Search for the cell housing the specified text and yield its (x, y) center coordinate. 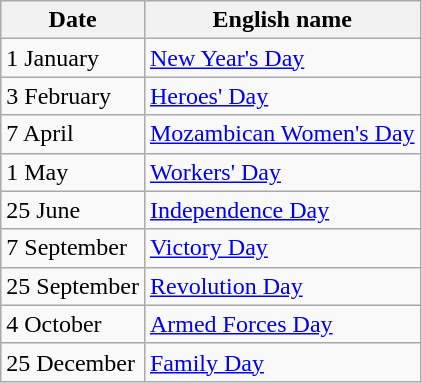
Armed Forces Day (282, 324)
Workers' Day (282, 172)
3 February (73, 96)
Victory Day (282, 248)
7 April (73, 134)
25 December (73, 362)
1 January (73, 58)
25 September (73, 286)
Family Day (282, 362)
4 October (73, 324)
25 June (73, 210)
Date (73, 20)
English name (282, 20)
Revolution Day (282, 286)
New Year's Day (282, 58)
1 May (73, 172)
Independence Day (282, 210)
7 September (73, 248)
Heroes' Day (282, 96)
Mozambican Women's Day (282, 134)
